Provide the [x, y] coordinate of the cell's center where the given text is located.  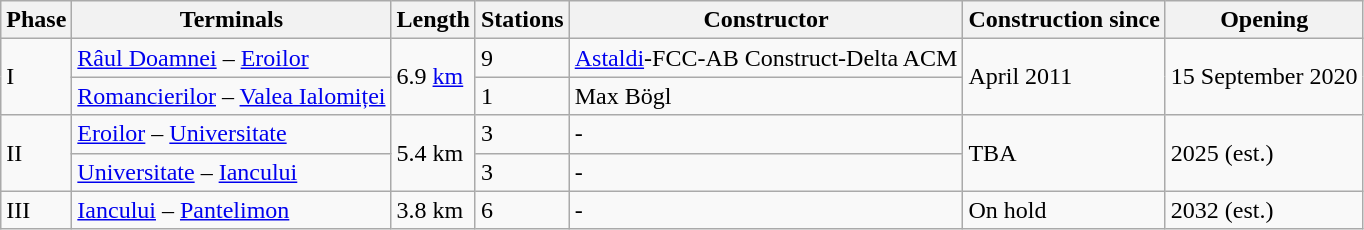
Iancului – Pantelimon [232, 210]
Râul Doamnei – Eroilor [232, 58]
TBA [1064, 153]
Constructor [766, 20]
Universitate – Iancului [232, 172]
Astaldi-FCC-AB Construct-Delta ACM [766, 58]
6 [522, 210]
15 September 2020 [1264, 77]
5.4 km [433, 153]
I [36, 77]
6.9 km [433, 77]
Eroilor – Universitate [232, 134]
2032 (est.) [1264, 210]
Romancierilor – Valea Ialomiței [232, 96]
Stations [522, 20]
Phase [36, 20]
2025 (est.) [1264, 153]
II [36, 153]
On hold [1064, 210]
III [36, 210]
3.8 km [433, 210]
1 [522, 96]
Terminals [232, 20]
9 [522, 58]
Max Bögl [766, 96]
April 2011 [1064, 77]
Length [433, 20]
Construction since [1064, 20]
Opening [1264, 20]
